Capture the cell that displays the provided text and extract its [x, y] central coordinate. 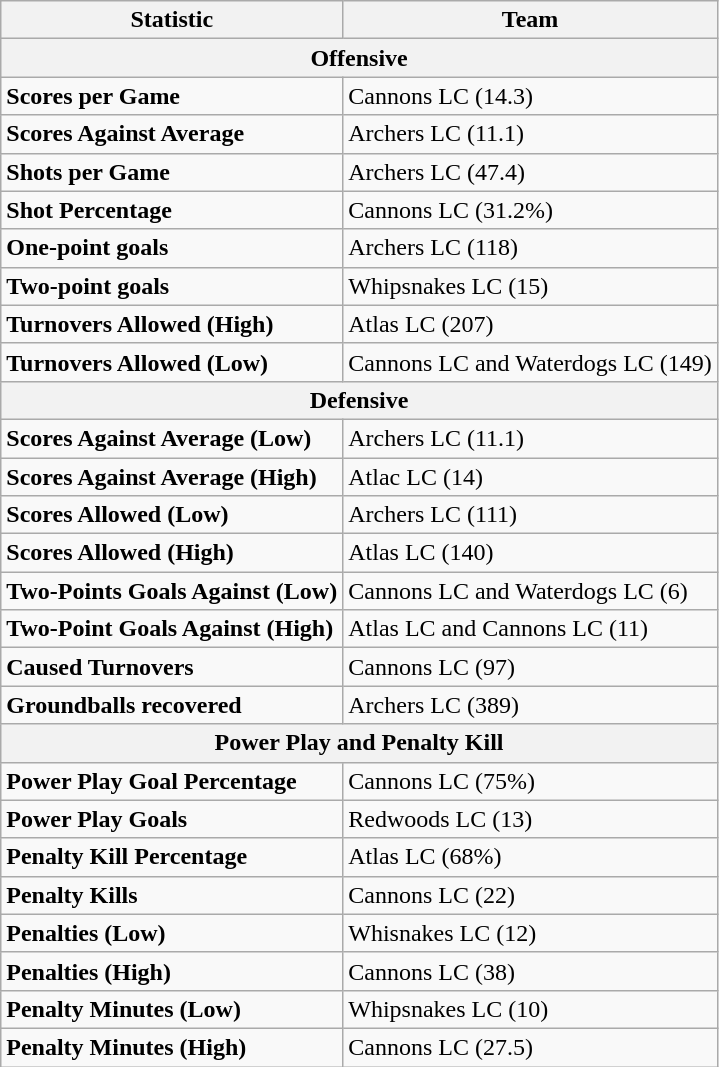
Penalties (Low) [172, 933]
Shot Percentage [172, 210]
Atlas LC and Cannons LC (11) [530, 629]
Cannons LC (31.2%) [530, 210]
Cannons LC (27.5) [530, 1047]
Scores Allowed (Low) [172, 515]
Groundballs recovered [172, 705]
One-point goals [172, 248]
Archers LC (118) [530, 248]
Whisnakes LC (12) [530, 933]
Cannons LC (75%) [530, 781]
Cannons LC (97) [530, 667]
Atlac LC (14) [530, 477]
Team [530, 20]
Power Play and Penalty Kill [360, 743]
Shots per Game [172, 172]
Atlas LC (207) [530, 324]
Scores Against Average (High) [172, 477]
Power Play Goal Percentage [172, 781]
Two-point goals [172, 286]
Archers LC (47.4) [530, 172]
Penalties (High) [172, 971]
Power Play Goals [172, 819]
Atlas LC (140) [530, 553]
Whipsnakes LC (10) [530, 1009]
Penalty Minutes (Low) [172, 1009]
Scores Allowed (High) [172, 553]
Two-Point Goals Against (High) [172, 629]
Cannons LC and Waterdogs LC (149) [530, 362]
Cannons LC and Waterdogs LC (6) [530, 591]
Cannons LC (14.3) [530, 96]
Two-Points Goals Against (Low) [172, 591]
Archers LC (111) [530, 515]
Scores per Game [172, 96]
Offensive [360, 58]
Penalty Kills [172, 895]
Turnovers Allowed (Low) [172, 362]
Scores Against Average (Low) [172, 438]
Scores Against Average [172, 134]
Cannons LC (22) [530, 895]
Caused Turnovers [172, 667]
Atlas LC (68%) [530, 857]
Statistic [172, 20]
Turnovers Allowed (High) [172, 324]
Penalty Kill Percentage [172, 857]
Redwoods LC (13) [530, 819]
Whipsnakes LC (15) [530, 286]
Penalty Minutes (High) [172, 1047]
Cannons LC (38) [530, 971]
Defensive [360, 400]
Archers LC (389) [530, 705]
